From the cell containing the given text, extract its center point as (X, Y) coordinate. 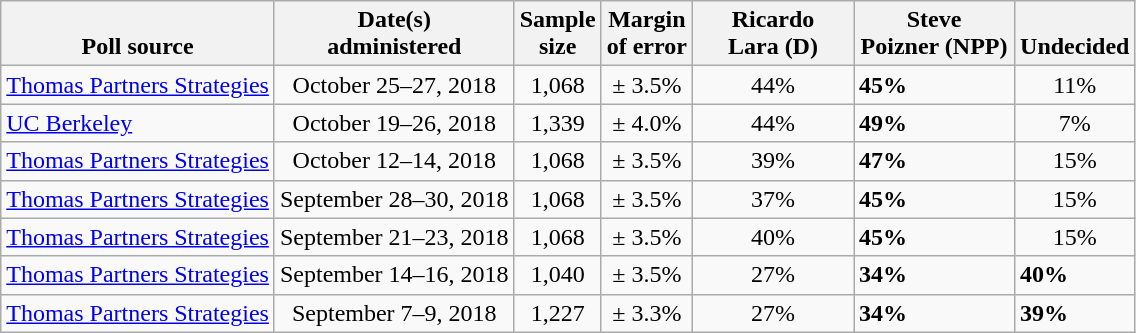
September 21–23, 2018 (394, 237)
± 3.3% (646, 313)
Poll source (138, 34)
RicardoLara (D) (772, 34)
± 4.0% (646, 123)
October 12–14, 2018 (394, 161)
47% (934, 161)
Undecided (1075, 34)
1,339 (558, 123)
StevePoizner (NPP) (934, 34)
Samplesize (558, 34)
37% (772, 199)
1,040 (558, 275)
Marginof error (646, 34)
11% (1075, 85)
October 19–26, 2018 (394, 123)
7% (1075, 123)
49% (934, 123)
September 14–16, 2018 (394, 275)
September 28–30, 2018 (394, 199)
October 25–27, 2018 (394, 85)
UC Berkeley (138, 123)
1,227 (558, 313)
Date(s)administered (394, 34)
September 7–9, 2018 (394, 313)
